Find where the given text appears and provide that cell's center as (x, y) coordinate. 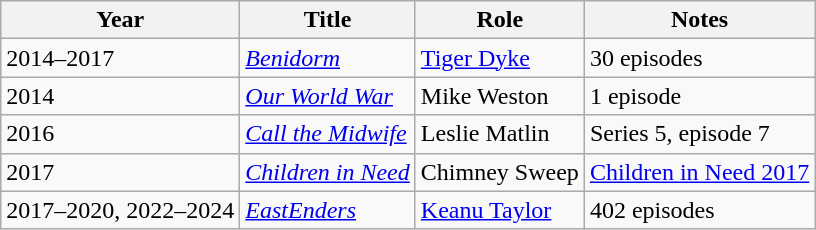
30 episodes (699, 58)
Call the Midwife (328, 134)
1 episode (699, 96)
EastEnders (328, 210)
Tiger Dyke (500, 58)
Children in Need 2017 (699, 172)
2014–2017 (120, 58)
Mike Weston (500, 96)
Leslie Matlin (500, 134)
2017–2020, 2022–2024 (120, 210)
Notes (699, 20)
Benidorm (328, 58)
Children in Need (328, 172)
2014 (120, 96)
Role (500, 20)
Year (120, 20)
2017 (120, 172)
Keanu Taylor (500, 210)
Our World War (328, 96)
Chimney Sweep (500, 172)
2016 (120, 134)
402 episodes (699, 210)
Series 5, episode 7 (699, 134)
Title (328, 20)
